For the text-containing cell, return its midpoint in (X, Y) coordinate format. 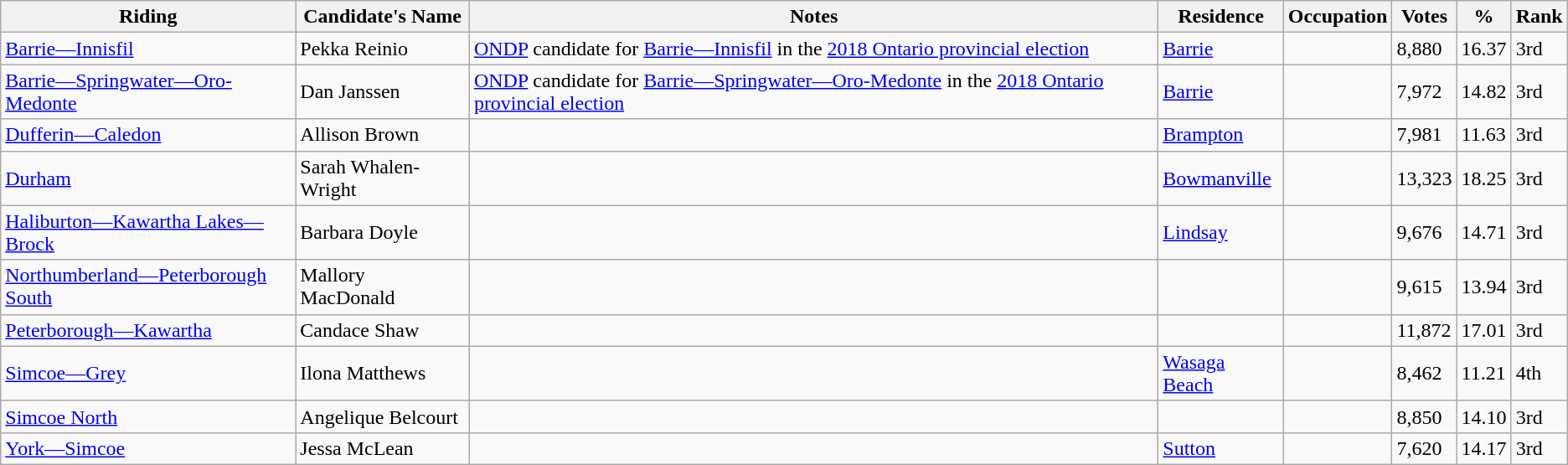
Notes (813, 17)
Candidate's Name (383, 17)
Simcoe—Grey (148, 374)
Rank (1540, 17)
Wasaga Beach (1221, 374)
Barrie—Innisfil (148, 49)
7,981 (1424, 135)
11,872 (1424, 330)
13,323 (1424, 178)
Riding (148, 17)
4th (1540, 374)
% (1484, 17)
Northumberland—Peterborough South (148, 287)
14.17 (1484, 448)
Angelique Belcourt (383, 416)
Durham (148, 178)
Haliburton—Kawartha Lakes—Brock (148, 233)
York—Simcoe (148, 448)
Simcoe North (148, 416)
Peterborough—Kawartha (148, 330)
14.71 (1484, 233)
13.94 (1484, 287)
Bowmanville (1221, 178)
Lindsay (1221, 233)
ONDP candidate for Barrie—Innisfil in the 2018 Ontario provincial election (813, 49)
8,880 (1424, 49)
Occupation (1338, 17)
14.82 (1484, 92)
Votes (1424, 17)
Ilona Matthews (383, 374)
Residence (1221, 17)
Sarah Whalen-Wright (383, 178)
Barrie—Springwater—Oro-Medonte (148, 92)
Candace Shaw (383, 330)
16.37 (1484, 49)
Barbara Doyle (383, 233)
9,676 (1424, 233)
Sutton (1221, 448)
Brampton (1221, 135)
14.10 (1484, 416)
Pekka Reinio (383, 49)
8,850 (1424, 416)
7,972 (1424, 92)
Allison Brown (383, 135)
Jessa McLean (383, 448)
11.63 (1484, 135)
7,620 (1424, 448)
Dufferin—Caledon (148, 135)
Mallory MacDonald (383, 287)
11.21 (1484, 374)
9,615 (1424, 287)
17.01 (1484, 330)
8,462 (1424, 374)
ONDP candidate for Barrie—Springwater—Oro-Medonte in the 2018 Ontario provincial election (813, 92)
18.25 (1484, 178)
Dan Janssen (383, 92)
